Pinpoint the cell where the given text exists, returning its [X, Y] midpoint coordinate. 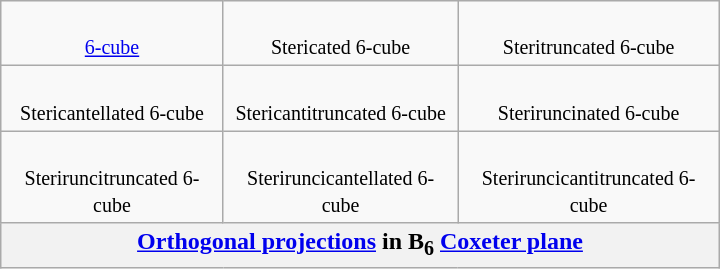
Steriruncicantellated 6-cube [340, 177]
Steriruncinated 6-cube [588, 98]
Stericated 6-cube [340, 34]
Steriruncitruncated 6-cube [112, 177]
Orthogonal projections in B6 Coxeter plane [360, 245]
Steritruncated 6-cube [588, 34]
Stericantitruncated 6-cube [340, 98]
Stericantellated 6-cube [112, 98]
6-cube [112, 34]
Steriruncicantitruncated 6-cube [588, 177]
